Find where the given text appears and provide that cell's center as (x, y) coordinate. 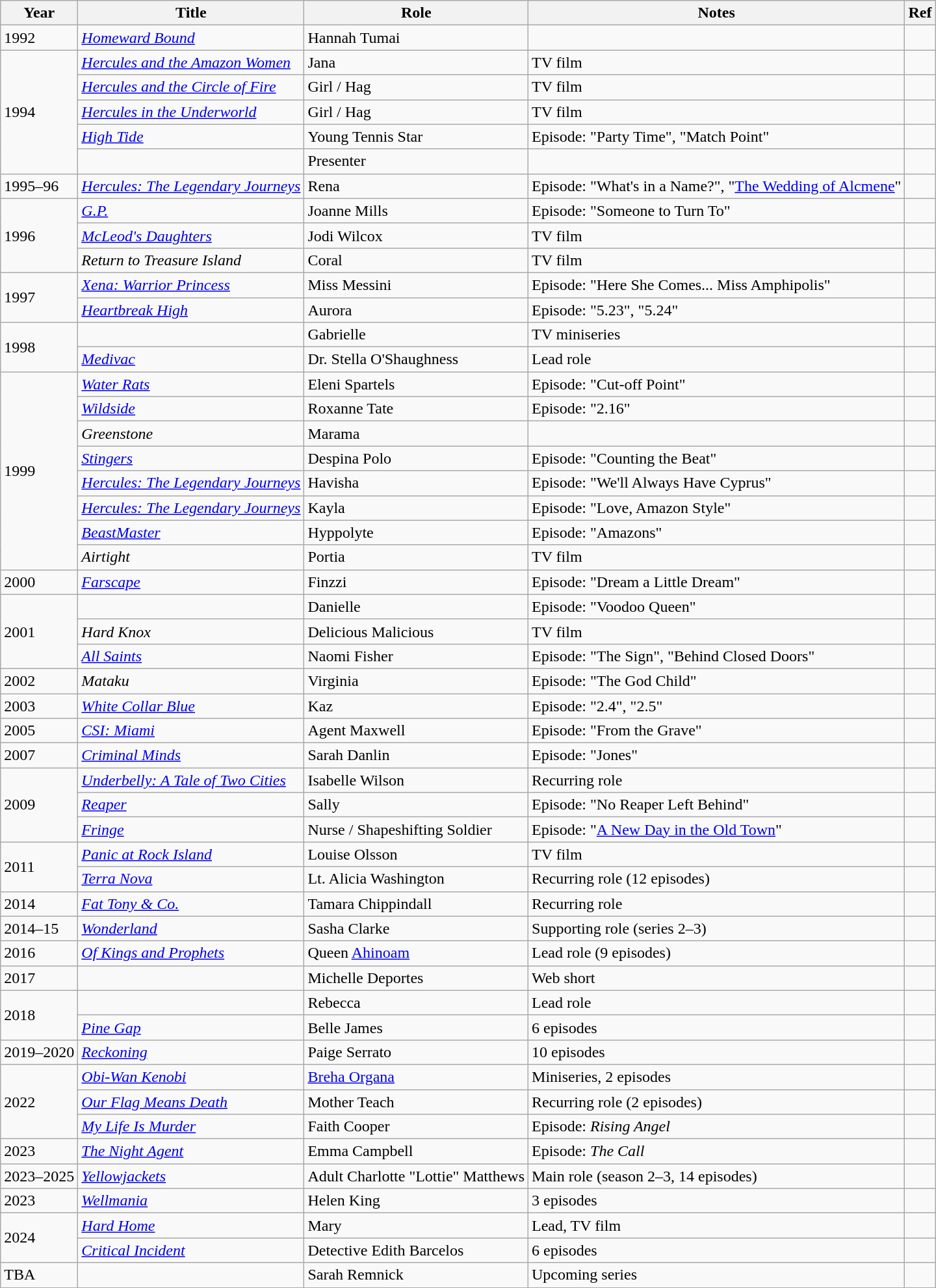
Episode: Rising Angel (716, 1127)
Danielle (416, 607)
1998 (39, 347)
Aurora (416, 310)
Obi-Wan Kenobi (191, 1077)
Xena: Warrior Princess (191, 285)
G.P. (191, 211)
BeastMaster (191, 532)
Hercules and the Circle of Fire (191, 87)
2024 (39, 1238)
Notes (716, 13)
Episode: "Someone to Turn To" (716, 211)
Hyppolyte (416, 532)
Miniseries, 2 episodes (716, 1077)
Lt. Alicia Washington (416, 879)
Sarah Danlin (416, 756)
Of Kings and Prophets (191, 953)
Queen Ahinoam (416, 953)
Dr. Stella O'Shaughness (416, 360)
Role (416, 13)
Episode: "The God Child" (716, 681)
Kayla (416, 508)
Episode: "Here She Comes... Miss Amphipolis" (716, 285)
Miss Messini (416, 285)
Hannah Tumai (416, 38)
Greenstone (191, 434)
2007 (39, 756)
Agent Maxwell (416, 731)
Main role (season 2–3, 14 episodes) (716, 1176)
3 episodes (716, 1201)
2002 (39, 681)
Finzzi (416, 582)
Episode: "Counting the Beat" (716, 458)
Hard Home (191, 1226)
2014–15 (39, 928)
Fat Tony & Co. (191, 904)
2014 (39, 904)
Critical Incident (191, 1250)
Virginia (416, 681)
Episode: "The Sign", "Behind Closed Doors" (716, 656)
McLeod's Daughters (191, 235)
Ref (920, 13)
Helen King (416, 1201)
Gabrielle (416, 335)
Heartbreak High (191, 310)
2018 (39, 1015)
Delicious Malicious (416, 631)
Isabelle Wilson (416, 780)
Episode: "Party Time", "Match Point" (716, 137)
Airtight (191, 557)
2000 (39, 582)
Lead role (9 episodes) (716, 953)
Return to Treasure Island (191, 260)
Tamara Chippindall (416, 904)
TV miniseries (716, 335)
Underbelly: A Tale of Two Cities (191, 780)
Detective Edith Barcelos (416, 1250)
Episode: "Dream a Little Dream" (716, 582)
Our Flag Means Death (191, 1102)
Episode: "Voodoo Queen" (716, 607)
Roxanne Tate (416, 409)
Michelle Deportes (416, 978)
Episode: "We'll Always Have Cyprus" (716, 483)
The Night Agent (191, 1151)
Lead, TV film (716, 1226)
Paige Serrato (416, 1052)
1994 (39, 112)
Breha Organa (416, 1077)
Wellmania (191, 1201)
Portia (416, 557)
Hercules in the Underworld (191, 112)
Nurse / Shapeshifting Soldier (416, 830)
Episode: "What's in a Name?", "The Wedding of Alcmene" (716, 186)
2017 (39, 978)
TBA (39, 1275)
Episode: "No Reaper Left Behind" (716, 805)
2011 (39, 867)
Sally (416, 805)
CSI: Miami (191, 731)
1996 (39, 235)
Episode: "From the Grave" (716, 731)
Supporting role (series 2–3) (716, 928)
Despina Polo (416, 458)
Mary (416, 1226)
Fringe (191, 830)
Web short (716, 978)
Sasha Clarke (416, 928)
Episode: "2.16" (716, 409)
Belle James (416, 1027)
Wildside (191, 409)
Faith Cooper (416, 1127)
High Tide (191, 137)
Rena (416, 186)
Jodi Wilcox (416, 235)
Jana (416, 62)
Kaz (416, 705)
Wonderland (191, 928)
All Saints (191, 656)
Farscape (191, 582)
2001 (39, 631)
Mataku (191, 681)
Adult Charlotte "Lottie" Matthews (416, 1176)
Hard Knox (191, 631)
Panic at Rock Island (191, 854)
Sarah Remnick (416, 1275)
Hercules and the Amazon Women (191, 62)
Recurring role (2 episodes) (716, 1102)
2009 (39, 805)
Terra Nova (191, 879)
2005 (39, 731)
Water Rats (191, 384)
Coral (416, 260)
Havisha (416, 483)
Eleni Spartels (416, 384)
2022 (39, 1101)
Episode: "5.23", "5.24" (716, 310)
Episode: "Amazons" (716, 532)
Marama (416, 434)
Episode: "Love, Amazon Style" (716, 508)
Reaper (191, 805)
2003 (39, 705)
Year (39, 13)
2016 (39, 953)
Episode: "A New Day in the Old Town" (716, 830)
Stingers (191, 458)
Rebecca (416, 1003)
Medivac (191, 360)
1999 (39, 471)
Title (191, 13)
Young Tennis Star (416, 137)
Pine Gap (191, 1027)
Louise Olsson (416, 854)
Upcoming series (716, 1275)
10 episodes (716, 1052)
White Collar Blue (191, 705)
Criminal Minds (191, 756)
Recurring role (12 episodes) (716, 879)
Yellowjackets (191, 1176)
Presenter (416, 161)
Reckoning (191, 1052)
Joanne Mills (416, 211)
Episode: "2.4", "2.5" (716, 705)
1997 (39, 297)
Homeward Bound (191, 38)
2019–2020 (39, 1052)
Episode: "Jones" (716, 756)
1992 (39, 38)
Naomi Fisher (416, 656)
My Life Is Murder (191, 1127)
Emma Campbell (416, 1151)
Episode: The Call (716, 1151)
Mother Teach (416, 1102)
2023–2025 (39, 1176)
1995–96 (39, 186)
Episode: "Cut-off Point" (716, 384)
